Locate the cell with the specified text and output its [x, y] center coordinate. 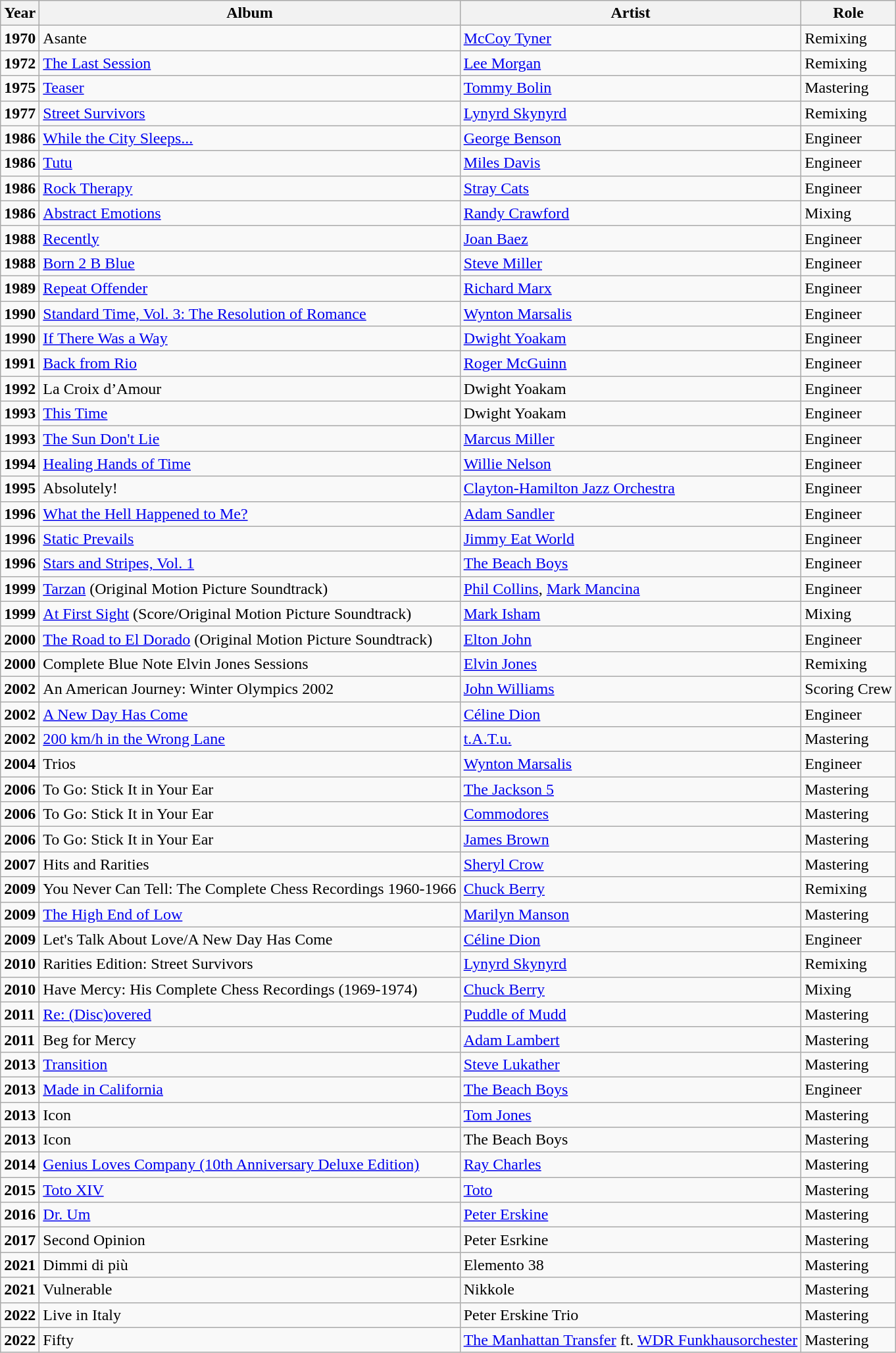
Dimmi di più [250, 1265]
If There Was a Way [250, 339]
Toto [630, 1190]
Back from Rio [250, 364]
1989 [20, 288]
Teaser [250, 88]
Stars and Stripes, Vol. 1 [250, 564]
Transition [250, 1064]
1972 [20, 63]
Commodores [630, 814]
Tarzan (Original Motion Picture Soundtrack) [250, 589]
Album [250, 13]
What the Hell Happened to Me? [250, 514]
Year [20, 13]
Absolutely! [250, 489]
Standard Time, Vol. 3: The Resolution of Romance [250, 314]
Tommy Bolin [630, 88]
Joan Baez [630, 238]
Sheryl Crow [630, 864]
Re: (Disc)overed [250, 1014]
Marilyn Manson [630, 914]
Elton John [630, 639]
A New Day Has Come [250, 714]
200 km/h in the Wrong Lane [250, 739]
Stray Cats [630, 188]
2004 [20, 764]
1994 [20, 464]
Willie Nelson [630, 464]
Have Mercy: His Complete Chess Recordings (1969-1974) [250, 989]
The Sun Don't Lie [250, 439]
Marcus Miller [630, 439]
James Brown [630, 839]
Complete Blue Note Elvin Jones Sessions [250, 664]
John Williams [630, 689]
McCoy Tyner [630, 38]
Jimmy Eat World [630, 539]
2016 [20, 1215]
You Never Can Tell: The Complete Chess Recordings 1960-1966 [250, 889]
An American Journey: Winter Olympics 2002 [250, 689]
Peter Erskine Trio [630, 1315]
Hits and Rarities [250, 864]
George Benson [630, 138]
Randy Crawford [630, 213]
Rock Therapy [250, 188]
Made in California [250, 1089]
The Last Session [250, 63]
Rarities Edition: Street Survivors [250, 964]
Nikkole [630, 1290]
Peter Erskine [630, 1215]
While the City Sleeps... [250, 138]
Street Survivors [250, 113]
La Croix d’Amour [250, 389]
Steve Miller [630, 263]
Richard Marx [630, 288]
Phil Collins, Mark Mancina [630, 589]
t.A.T.u. [630, 739]
Asante [250, 38]
Second Opinion [250, 1240]
Static Prevails [250, 539]
2015 [20, 1190]
Adam Lambert [630, 1039]
Beg for Mercy [250, 1039]
2017 [20, 1240]
This Time [250, 414]
Tutu [250, 163]
Tom Jones [630, 1115]
Elemento 38 [630, 1265]
Dr. Um [250, 1215]
2007 [20, 864]
Elvin Jones [630, 664]
Lee Morgan [630, 63]
2014 [20, 1165]
Genius Loves Company (10th Anniversary Deluxe Edition) [250, 1165]
Role [849, 13]
Fifty [250, 1340]
1970 [20, 38]
1977 [20, 113]
Trios [250, 764]
Artist [630, 13]
Puddle of Mudd [630, 1014]
Live in Italy [250, 1315]
Born 2 B Blue [250, 263]
The High End of Low [250, 914]
Roger McGuinn [630, 364]
The Manhattan Transfer ft. WDR Funkhausorchester [630, 1340]
1975 [20, 88]
Vulnerable [250, 1290]
Steve Lukather [630, 1064]
1992 [20, 389]
Let's Talk About Love/A New Day Has Come [250, 939]
Clayton-Hamilton Jazz Orchestra [630, 489]
Ray Charles [630, 1165]
Healing Hands of Time [250, 464]
The Jackson 5 [630, 789]
Abstract Emotions [250, 213]
At First Sight (Score/Original Motion Picture Soundtrack) [250, 614]
The Road to El Dorado (Original Motion Picture Soundtrack) [250, 639]
Toto XIV [250, 1190]
1995 [20, 489]
Repeat Offender [250, 288]
Peter Esrkine [630, 1240]
Mark Isham [630, 614]
Miles Davis [630, 163]
1991 [20, 364]
Scoring Crew [849, 689]
Recently [250, 238]
Adam Sandler [630, 514]
